Output the (X, Y) coordinate of the center of the cell containing the given text.  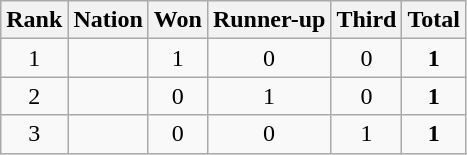
Runner-up (269, 20)
Won (178, 20)
3 (34, 134)
Third (366, 20)
Total (434, 20)
Nation (108, 20)
2 (34, 96)
Rank (34, 20)
